Find where the given text appears and provide that cell's center as (X, Y) coordinate. 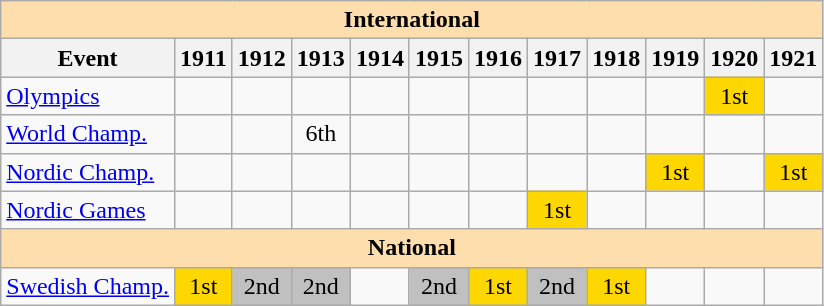
1921 (794, 58)
1916 (498, 58)
1919 (676, 58)
1913 (320, 58)
Event (88, 58)
Swedish Champ. (88, 286)
Olympics (88, 96)
1920 (734, 58)
1915 (438, 58)
National (412, 248)
6th (320, 134)
1912 (262, 58)
International (412, 20)
1911 (203, 58)
1917 (558, 58)
Nordic Champ. (88, 172)
1918 (616, 58)
Nordic Games (88, 210)
1914 (380, 58)
World Champ. (88, 134)
